Return (X, Y) of the center of cell containing provided text 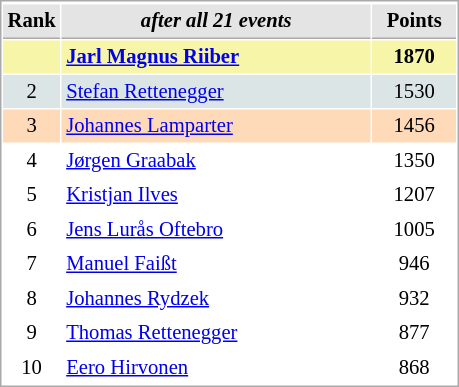
after all 21 events (216, 21)
Johannes Rydzek (216, 298)
1207 (414, 194)
3 (32, 126)
1350 (414, 160)
1530 (414, 92)
Johannes Lamparter (216, 126)
932 (414, 298)
Manuel Faißt (216, 264)
1005 (414, 230)
7 (32, 264)
Thomas Rettenegger (216, 332)
2 (32, 92)
Kristjan Ilves (216, 194)
946 (414, 264)
Jarl Magnus Riiber (216, 56)
877 (414, 332)
5 (32, 194)
10 (32, 368)
868 (414, 368)
1456 (414, 126)
Rank (32, 21)
8 (32, 298)
9 (32, 332)
4 (32, 160)
6 (32, 230)
Eero Hirvonen (216, 368)
Points (414, 21)
Jørgen Graabak (216, 160)
Jens Lurås Oftebro (216, 230)
Stefan Rettenegger (216, 92)
1870 (414, 56)
